Return the (X, Y) coordinate for the center point of the cell that contains the specified text.  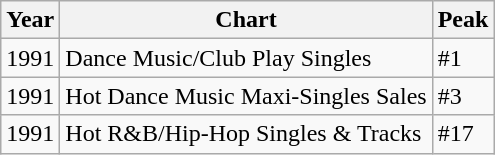
Dance Music/Club Play Singles (246, 58)
Peak (463, 20)
Year (30, 20)
#1 (463, 58)
#17 (463, 134)
Hot Dance Music Maxi-Singles Sales (246, 96)
Chart (246, 20)
Hot R&B/Hip-Hop Singles & Tracks (246, 134)
#3 (463, 96)
